Detect which cell encompasses the target text, then output its [x, y] center coordinate. 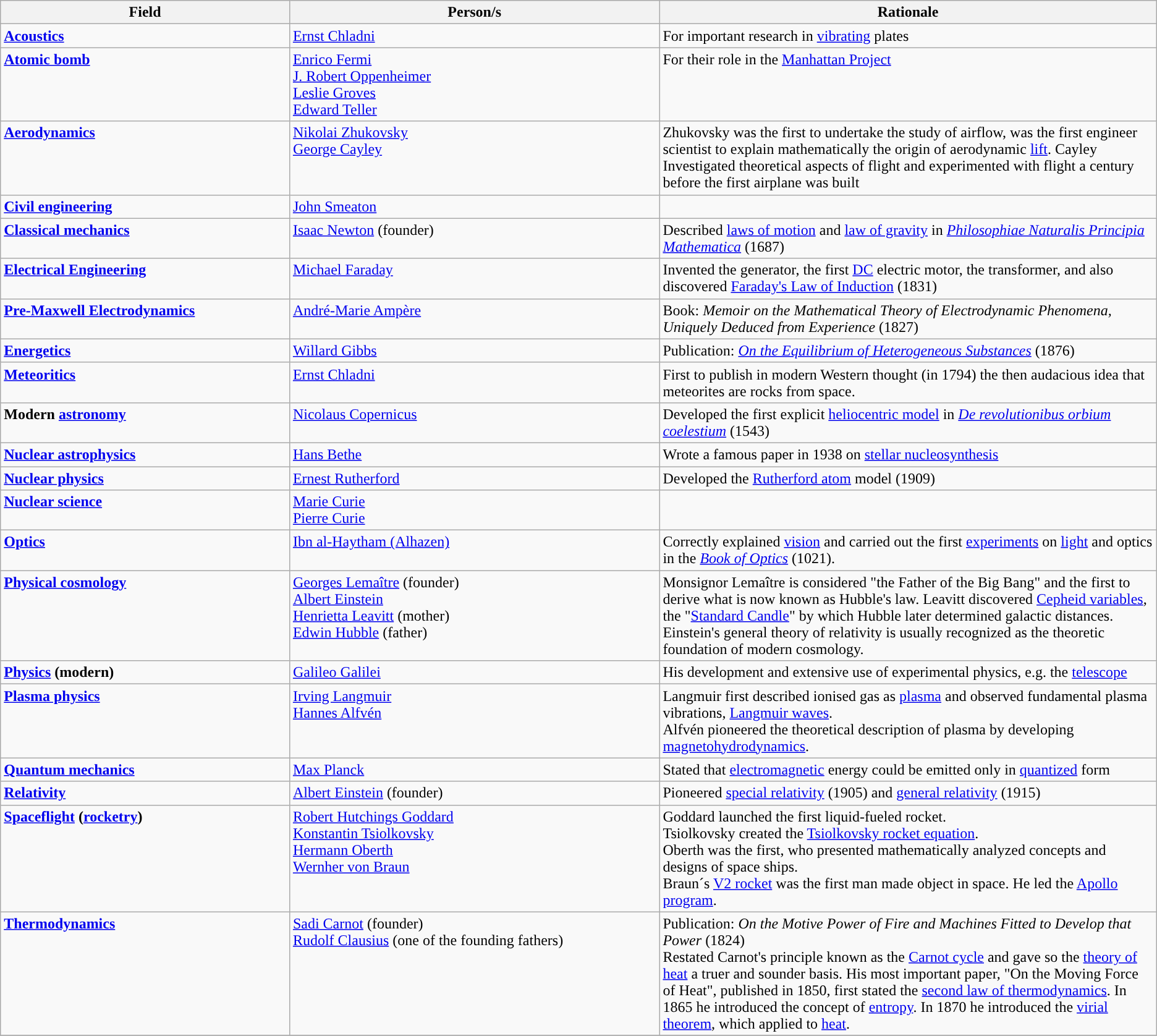
Hans Bethe [475, 454]
Albert Einstein (founder) [475, 793]
Developed the first explicit heliocentric model in De revolutionibus orbium coelestium (1543) [908, 423]
Modern astronomy [145, 423]
Nuclear science [145, 511]
Optics [145, 550]
Described laws of motion and law of gravity in Philosophiae Naturalis Principia Mathematica (1687) [908, 239]
Developed the Rutherford atom model (1909) [908, 478]
Physical cosmology [145, 616]
First to publish in modern Western thought (in 1794) the then audacious idea that meteorites are rocks from space. [908, 382]
André-Marie Ampère [475, 319]
Person/s [475, 12]
Spaceflight (rocketry) [145, 858]
Classical mechanics [145, 239]
Marie CuriePierre Curie [475, 511]
Irving LangmuirHannes Alfvén [475, 721]
Field [145, 12]
Nuclear astrophysics [145, 454]
Book: Memoir on the Mathematical Theory of Electrodynamic Phenomena, Uniquely Deduced from Experience (1827) [908, 319]
Sadi Carnot (founder)Rudolf Clausius (one of the founding fathers) [475, 974]
Meteoritics [145, 382]
Galileo Galilei [475, 673]
Relativity [145, 793]
Willard Gibbs [475, 350]
Georges Lemaître (founder)Albert EinsteinHenrietta Leavitt (mother)Edwin Hubble (father) [475, 616]
Rationale [908, 12]
Electrical Engineering [145, 278]
Thermodynamics [145, 974]
Acoustics [145, 36]
Civil engineering [145, 206]
Invented the generator, the first DC electric motor, the transformer, and also discovered Faraday's Law of Induction (1831) [908, 278]
Aerodynamics [145, 158]
Max Planck [475, 770]
Nikolai ZhukovskyGeorge Cayley [475, 158]
Ernest Rutherford [475, 478]
His development and extensive use of experimental physics, e.g. the telescope [908, 673]
Nicolaus Copernicus [475, 423]
For their role in the Manhattan Project [908, 84]
Nuclear physics [145, 478]
Wrote a famous paper in 1938 on stellar nucleosynthesis [908, 454]
Publication: On the Equilibrium of Heterogeneous Substances (1876) [908, 350]
Stated that electromagnetic energy could be emitted only in quantized form [908, 770]
Correctly explained vision and carried out the first experiments on light and optics in the Book of Optics (1021). [908, 550]
Isaac Newton (founder) [475, 239]
Pioneered special relativity (1905) and general relativity (1915) [908, 793]
For important research in vibrating plates [908, 36]
John Smeaton [475, 206]
Robert Hutchings GoddardKonstantin TsiolkovskyHermann OberthWernher von Braun [475, 858]
Quantum mechanics [145, 770]
Atomic bomb [145, 84]
Ibn al-Haytham (Alhazen) [475, 550]
Pre-Maxwell Electrodynamics [145, 319]
Enrico FermiJ. Robert OppenheimerLeslie GrovesEdward Teller [475, 84]
Michael Faraday [475, 278]
Plasma physics [145, 721]
Physics (modern) [145, 673]
Energetics [145, 350]
